Capture the cell that displays the provided text and extract its [x, y] central coordinate. 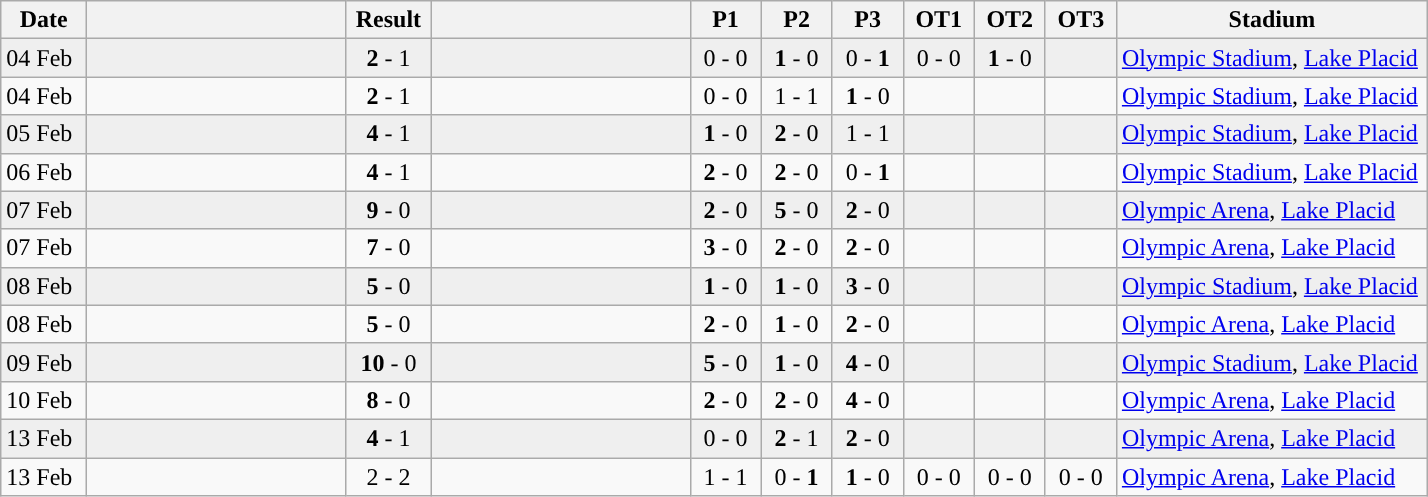
9 - 0 [388, 210]
10 Feb [44, 400]
OT3 [1080, 20]
Stadium [1272, 20]
Date [44, 20]
OT1 [938, 20]
10 - 0 [388, 362]
8 - 0 [388, 400]
06 Feb [44, 172]
Result [388, 20]
P3 [868, 20]
P2 [796, 20]
P1 [726, 20]
09 Feb [44, 362]
05 Feb [44, 134]
2 - 2 [388, 477]
7 - 0 [388, 248]
OT2 [1010, 20]
